Determine the [x, y] coordinate at the center of the cell enclosing the given text.  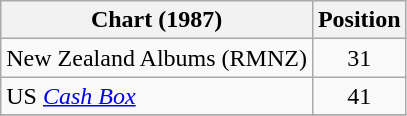
Chart (1987) [157, 20]
US Cash Box [157, 96]
41 [359, 96]
31 [359, 58]
New Zealand Albums (RMNZ) [157, 58]
Position [359, 20]
